Scan for the cell matching the given text and deliver its [x, y] coordinate at center. 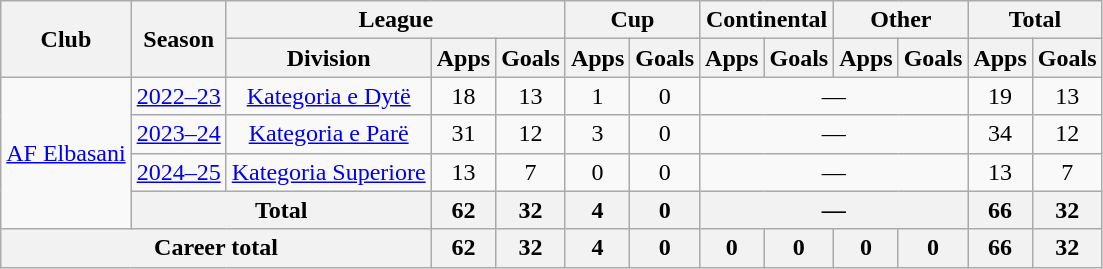
Kategoria e Parë [328, 134]
Division [328, 58]
Season [178, 39]
19 [1000, 96]
Cup [632, 20]
Career total [216, 248]
Kategoria e Dytë [328, 96]
18 [463, 96]
34 [1000, 134]
Kategoria Superiore [328, 172]
31 [463, 134]
1 [597, 96]
3 [597, 134]
2022–23 [178, 96]
Other [901, 20]
Continental [767, 20]
League [396, 20]
2023–24 [178, 134]
AF Elbasani [66, 153]
Club [66, 39]
2024–25 [178, 172]
